Capture the cell that displays the provided text and extract its (x, y) central coordinate. 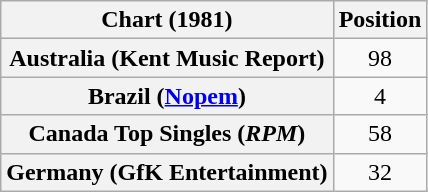
4 (380, 96)
Australia (Kent Music Report) (167, 58)
Chart (1981) (167, 20)
Position (380, 20)
Brazil (Nopem) (167, 96)
32 (380, 172)
Germany (GfK Entertainment) (167, 172)
98 (380, 58)
58 (380, 134)
Canada Top Singles (RPM) (167, 134)
